Provide the [X, Y] coordinate of the cell's center where the given text is located.  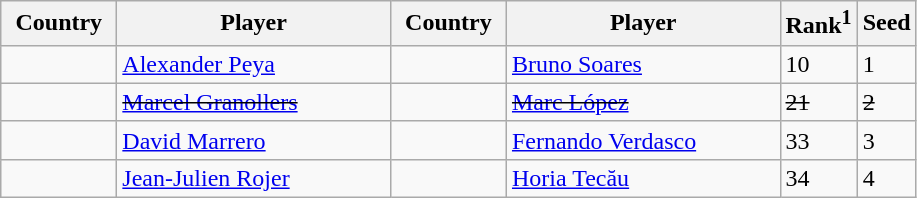
10 [818, 64]
2 [886, 102]
3 [886, 140]
Rank1 [818, 24]
Bruno Soares [643, 64]
34 [818, 178]
Horia Tecău [643, 178]
Seed [886, 24]
David Marrero [254, 140]
4 [886, 178]
Jean-Julien Rojer [254, 178]
1 [886, 64]
Marcel Granollers [254, 102]
33 [818, 140]
Alexander Peya [254, 64]
Fernando Verdasco [643, 140]
Marc López [643, 102]
21 [818, 102]
